Locate the cell with the specified text and output its [x, y] center coordinate. 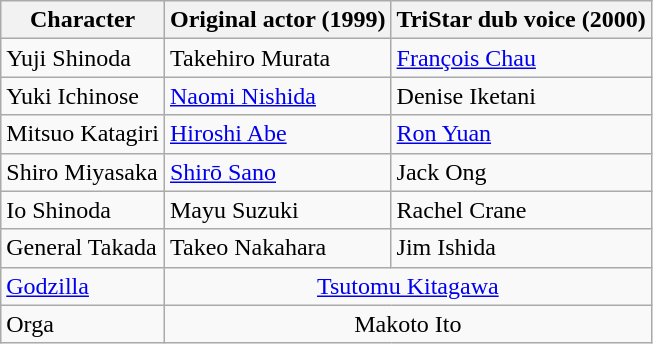
Mitsuo Katagiri [83, 134]
François Chau [521, 58]
Character [83, 20]
Takeo Nakahara [278, 248]
TriStar dub voice (2000) [521, 20]
General Takada [83, 248]
Orga [83, 324]
Godzilla [83, 286]
Shiro Miyasaka [83, 172]
Shirō Sano [278, 172]
Yuji Shinoda [83, 58]
Naomi Nishida [278, 96]
Mayu Suzuki [278, 210]
Rachel Crane [521, 210]
Denise Iketani [521, 96]
Jack Ong [521, 172]
Yuki Ichinose [83, 96]
Hiroshi Abe [278, 134]
Ron Yuan [521, 134]
Original actor (1999) [278, 20]
Tsutomu Kitagawa [408, 286]
Takehiro Murata [278, 58]
Io Shinoda [83, 210]
Jim Ishida [521, 248]
Makoto Ito [408, 324]
